Pinpoint the cell where the given text exists, returning its [X, Y] midpoint coordinate. 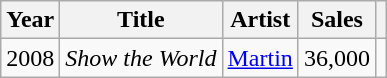
36,000 [336, 58]
2008 [30, 58]
Year [30, 20]
Sales [336, 20]
Martin [260, 58]
Show the World [141, 58]
Title [141, 20]
Artist [260, 20]
